From the cell containing the given text, extract its center point as [X, Y] coordinate. 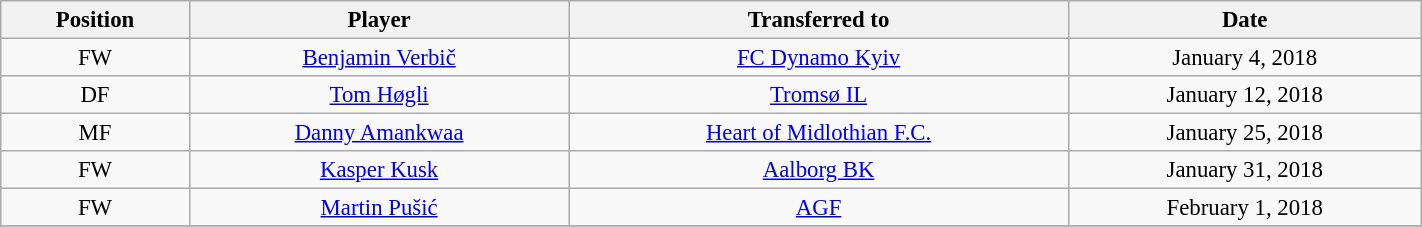
January 12, 2018 [1244, 95]
Martin Pušić [379, 208]
Date [1244, 20]
Position [95, 20]
Tom Høgli [379, 95]
Heart of Midlothian F.C. [818, 133]
DF [95, 95]
January 4, 2018 [1244, 58]
February 1, 2018 [1244, 208]
Tromsø IL [818, 95]
Benjamin Verbič [379, 58]
Aalborg BK [818, 170]
Transferred to [818, 20]
Player [379, 20]
January 25, 2018 [1244, 133]
Kasper Kusk [379, 170]
January 31, 2018 [1244, 170]
FC Dynamo Kyiv [818, 58]
AGF [818, 208]
Danny Amankwaa [379, 133]
MF [95, 133]
